For the text-containing cell, return its midpoint in (X, Y) coordinate format. 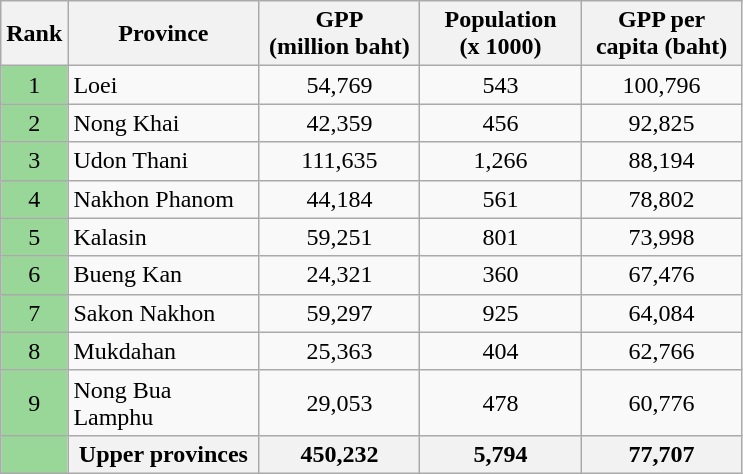
Sakon Nakhon (164, 313)
78,802 (662, 199)
42,359 (340, 123)
44,184 (340, 199)
Udon Thani (164, 161)
360 (500, 275)
2 (34, 123)
5,794 (500, 454)
Province (164, 34)
404 (500, 351)
60,776 (662, 402)
62,766 (662, 351)
Kalasin (164, 237)
73,998 (662, 237)
88,194 (662, 161)
9 (34, 402)
450,232 (340, 454)
5 (34, 237)
100,796 (662, 85)
6 (34, 275)
92,825 (662, 123)
Rank (34, 34)
Loei (164, 85)
Upper provinces (164, 454)
801 (500, 237)
456 (500, 123)
77,707 (662, 454)
Population(x 1000) (500, 34)
561 (500, 199)
925 (500, 313)
Mukdahan (164, 351)
111,635 (340, 161)
24,321 (340, 275)
54,769 (340, 85)
GPP(million baht) (340, 34)
59,251 (340, 237)
8 (34, 351)
67,476 (662, 275)
1 (34, 85)
59,297 (340, 313)
4 (34, 199)
3 (34, 161)
543 (500, 85)
29,053 (340, 402)
Nong Khai (164, 123)
Nong Bua Lamphu (164, 402)
Bueng Kan (164, 275)
1,266 (500, 161)
25,363 (340, 351)
GPP per capita (baht) (662, 34)
64,084 (662, 313)
7 (34, 313)
Nakhon Phanom (164, 199)
478 (500, 402)
